Determine the (x, y) coordinate at the center of the cell enclosing the given text.  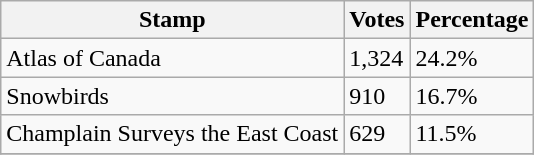
910 (377, 96)
16.7% (472, 96)
629 (377, 134)
Snowbirds (172, 96)
Percentage (472, 20)
11.5% (472, 134)
1,324 (377, 58)
Champlain Surveys the East Coast (172, 134)
Votes (377, 20)
Atlas of Canada (172, 58)
Stamp (172, 20)
24.2% (472, 58)
